Detect which cell encompasses the target text, then output its [x, y] center coordinate. 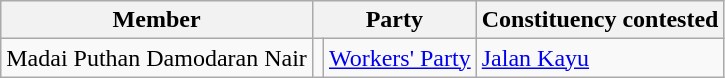
Workers' Party [400, 58]
Jalan Kayu [600, 58]
Constituency contested [600, 20]
Party [394, 20]
Member [157, 20]
Madai Puthan Damodaran Nair [157, 58]
